Scan for the cell matching the given text and deliver its [X, Y] coordinate at center. 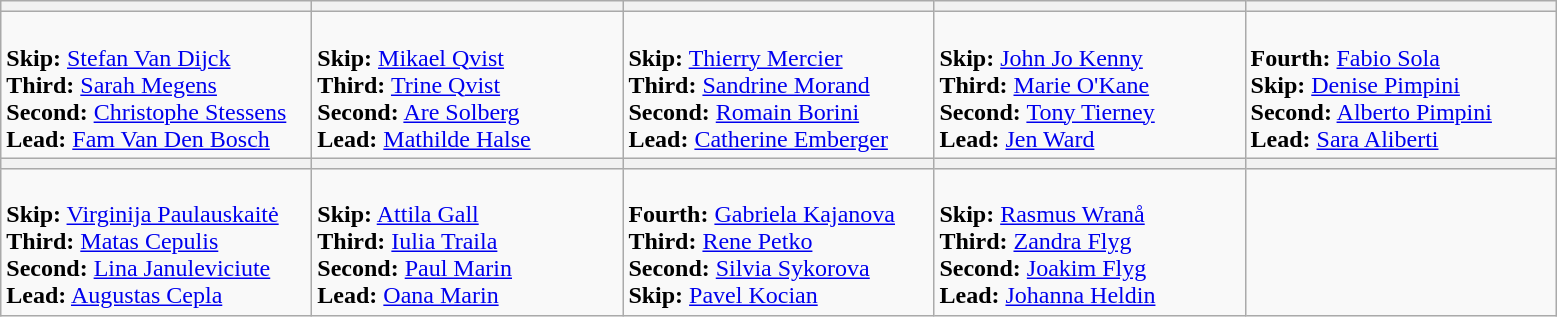
Skip: Attila Gall Third: Iulia Traila Second: Paul Marin Lead: Oana Marin [468, 242]
Skip: Mikael Qvist Third: Trine Qvist Second: Are Solberg Lead: Mathilde Halse [468, 85]
Skip: Rasmus Wranå Third: Zandra Flyg Second: Joakim Flyg Lead: Johanna Heldin [1090, 242]
Fourth: Gabriela Kajanova Third: Rene Petko Second: Silvia Sykorova Skip: Pavel Kocian [778, 242]
Skip: Thierry Mercier Third: Sandrine Morand Second: Romain Borini Lead: Catherine Emberger [778, 85]
Fourth: Fabio Sola Skip: Denise Pimpini Second: Alberto Pimpini Lead: Sara Aliberti [1400, 85]
Skip: Virginija Paulauskaitė Third: Matas Cepulis Second: Lina Januleviciute Lead: Augustas Cepla [156, 242]
Skip: Stefan Van Dijck Third: Sarah Megens Second: Christophe Stessens Lead: Fam Van Den Bosch [156, 85]
Skip: John Jo Kenny Third: Marie O'Kane Second: Tony Tierney Lead: Jen Ward [1090, 85]
